Scan for the cell matching the given text and deliver its (X, Y) coordinate at center. 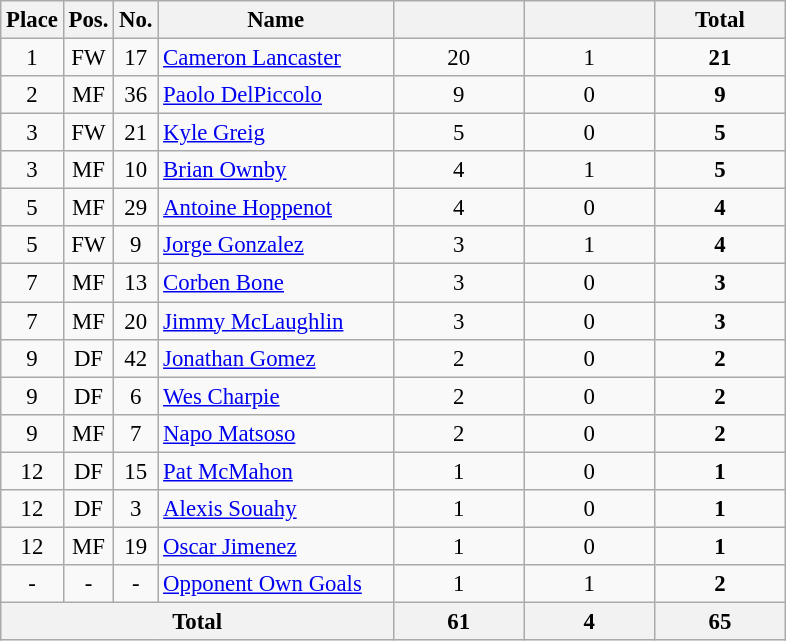
Wes Charpie (276, 396)
17 (136, 58)
Pat McMahon (276, 471)
Pos. (88, 20)
Name (276, 20)
42 (136, 358)
Antoine Hoppenot (276, 208)
Corben Bone (276, 283)
19 (136, 546)
Jonathan Gomez (276, 358)
29 (136, 208)
Paolo DelPiccolo (276, 95)
Napo Matsoso (276, 433)
65 (720, 621)
61 (458, 621)
Cameron Lancaster (276, 58)
Alexis Souahy (276, 509)
Brian Ownby (276, 170)
6 (136, 396)
10 (136, 170)
No. (136, 20)
36 (136, 95)
15 (136, 471)
Jorge Gonzalez (276, 245)
Place (32, 20)
Kyle Greig (276, 133)
Opponent Own Goals (276, 584)
Jimmy McLaughlin (276, 321)
Oscar Jimenez (276, 546)
13 (136, 283)
